Pinpoint the cell where the given text exists, returning its [x, y] midpoint coordinate. 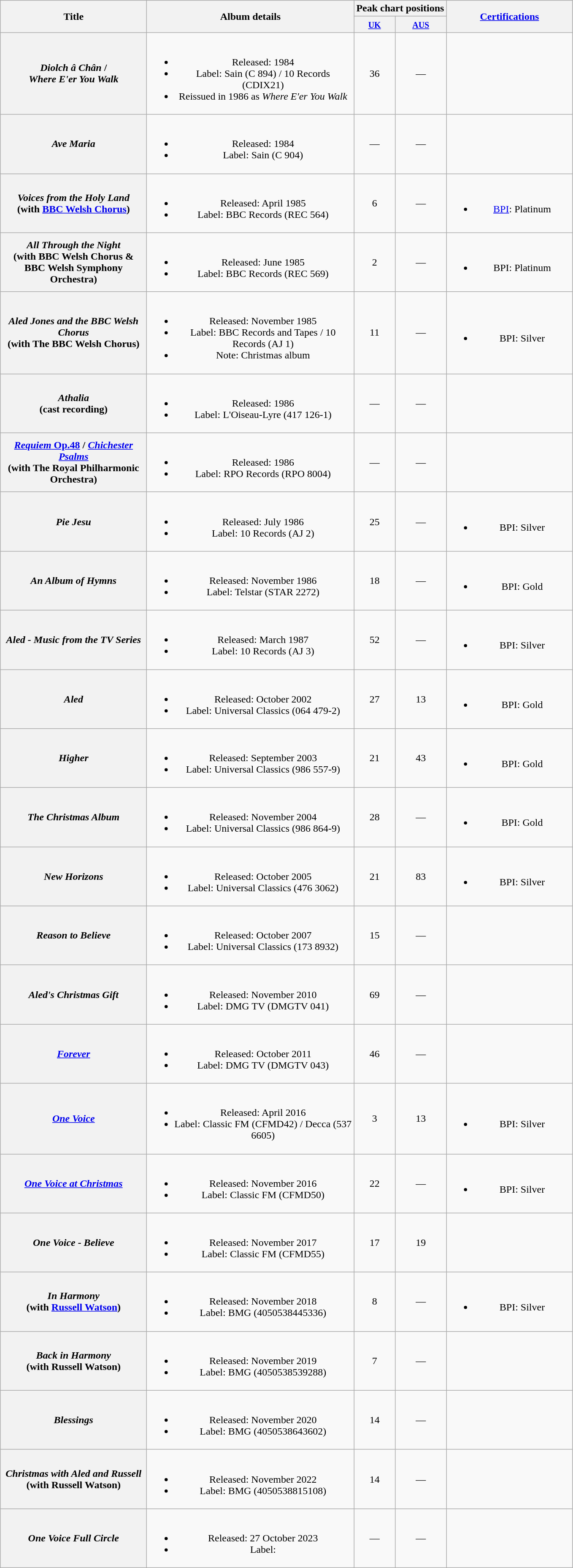
Released: April 1985Label: BBC Records (REC 564) [251, 203]
Released: November 1985Label: BBC Records and Tapes / 10 Records (AJ 1)Note: Christmas album [251, 333]
Released: April 2016Label: Classic FM (CFMD42) / Decca (537 6605) [251, 1119]
Released: November 2020Label: BMG (4050538643602) [251, 1420]
Released: October 2002Label: Universal Classics (064 479-2) [251, 699]
Released: October 2005Label: Universal Classics (476 3062) [251, 876]
One Voice at Christmas [73, 1183]
22 [375, 1183]
36 [375, 73]
69 [375, 995]
Released: 27 October 2023Label: [251, 1538]
One Voice Full Circle [73, 1538]
All Through the Night (with BBC Welsh Chorus & BBC Welsh Symphony Orchestra) [73, 262]
Released: 1986Label: RPO Records (RPO 8004) [251, 462]
25 [375, 521]
Released: June 1985Label: BBC Records (REC 569) [251, 262]
Blessings [73, 1420]
Athalia (cast recording) [73, 403]
Aled - Music from the TV Series [73, 640]
6 [375, 203]
Released: 1984Label: Sain (C 894) / 10 Records (CDIX21)Reissued in 1986 as Where E'er You Walk [251, 73]
Peak chart positions [400, 8]
43 [420, 758]
AUS [420, 24]
Certifications [510, 16]
Released: November 2004Label: Universal Classics (986 864-9) [251, 817]
Requiem Op.48 / Chichester Psalms (with The Royal Philharmonic Orchestra) [73, 462]
Released: March 1987Label: 10 Records (AJ 3) [251, 640]
27 [375, 699]
One Voice [73, 1119]
Released: November 2022Label: BMG (4050538815108) [251, 1479]
83 [420, 876]
46 [375, 1054]
Reason to Believe [73, 936]
52 [375, 640]
Higher [73, 758]
Released: November 1986Label: Telstar (STAR 2272) [251, 581]
Aled Jones and the BBC Welsh Chorus (with The BBC Welsh Chorus) [73, 333]
28 [375, 817]
New Horizons [73, 876]
15 [375, 936]
Released: November 2010Label: DMG TV (DMGTV 041) [251, 995]
8 [375, 1302]
Title [73, 16]
Released: 1986Label: L'Oiseau-Lyre (417 126-1) [251, 403]
Back in Harmony (with Russell Watson) [73, 1361]
Released: September 2003Label: Universal Classics (986 557-9) [251, 758]
Ave Maria [73, 144]
18 [375, 581]
Christmas with Aled and Russell (with Russell Watson) [73, 1479]
3 [375, 1119]
Released: October 2011Label: DMG TV (DMGTV 043) [251, 1054]
UK [375, 24]
Diolch â Chân / Where E'er You Walk [73, 73]
Aled [73, 699]
7 [375, 1361]
One Voice - Believe [73, 1242]
In Harmony (with Russell Watson) [73, 1302]
2 [375, 262]
Voices from the Holy Land (with BBC Welsh Chorus) [73, 203]
An Album of Hymns [73, 581]
The Christmas Album [73, 817]
11 [375, 333]
Forever [73, 1054]
19 [420, 1242]
Album details [251, 16]
Released: November 2019Label: BMG (4050538539288) [251, 1361]
Released: July 1986Label: 10 Records (AJ 2) [251, 521]
Released: November 2017Label: Classic FM (CFMD55) [251, 1242]
Pie Jesu [73, 521]
Released: 1984Label: Sain (C 904) [251, 144]
Released: October 2007Label: Universal Classics (173 8932) [251, 936]
Released: November 2016Label: Classic FM (CFMD50) [251, 1183]
17 [375, 1242]
Released: November 2018Label: BMG (4050538445336) [251, 1302]
Aled's Christmas Gift [73, 995]
